Output the (X, Y) coordinate of the center of the cell containing the given text.  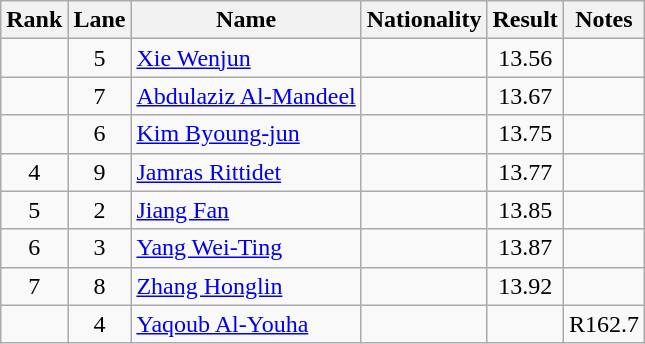
13.56 (525, 58)
2 (100, 210)
13.77 (525, 172)
Nationality (424, 20)
R162.7 (604, 324)
9 (100, 172)
13.92 (525, 286)
13.67 (525, 96)
Jamras Rittidet (246, 172)
13.75 (525, 134)
Lane (100, 20)
13.87 (525, 248)
Zhang Honglin (246, 286)
Kim Byoung-jun (246, 134)
3 (100, 248)
Yaqoub Al-Youha (246, 324)
Jiang Fan (246, 210)
Xie Wenjun (246, 58)
Yang Wei-Ting (246, 248)
Abdulaziz Al-Mandeel (246, 96)
Rank (34, 20)
13.85 (525, 210)
Notes (604, 20)
8 (100, 286)
Name (246, 20)
Result (525, 20)
